Search for the cell housing the specified text and yield its (X, Y) center coordinate. 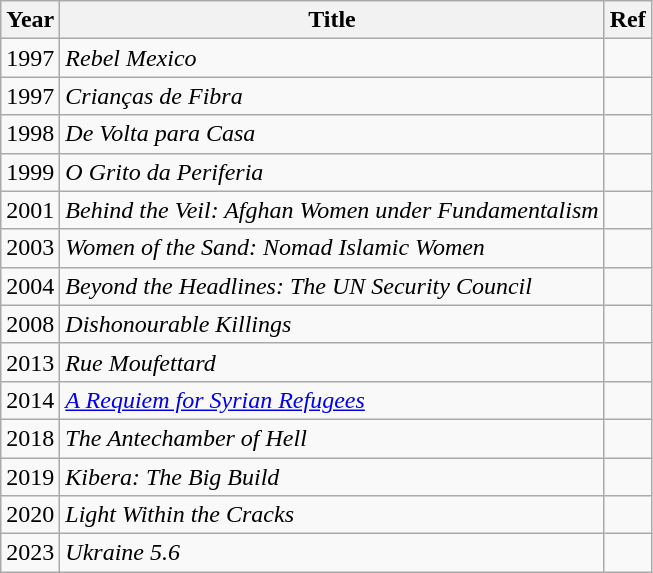
Women of the Sand: Nomad Islamic Women (332, 248)
Rue Moufettard (332, 362)
Ukraine 5.6 (332, 553)
Behind the Veil: Afghan Women under Fundamentalism (332, 210)
2014 (30, 400)
2013 (30, 362)
Crianças de Fibra (332, 96)
Dishonourable Killings (332, 324)
Year (30, 20)
2020 (30, 515)
2018 (30, 438)
Title (332, 20)
2008 (30, 324)
1998 (30, 134)
Beyond the Headlines: The UN Security Council (332, 286)
Rebel Mexico (332, 58)
De Volta para Casa (332, 134)
2019 (30, 477)
The Antechamber of Hell (332, 438)
2004 (30, 286)
A Requiem for Syrian Refugees (332, 400)
O Grito da Periferia (332, 172)
2001 (30, 210)
2023 (30, 553)
1999 (30, 172)
Ref (628, 20)
Light Within the Cracks (332, 515)
Kibera: The Big Build (332, 477)
2003 (30, 248)
